Locate the cell with the specified text and output its (X, Y) center coordinate. 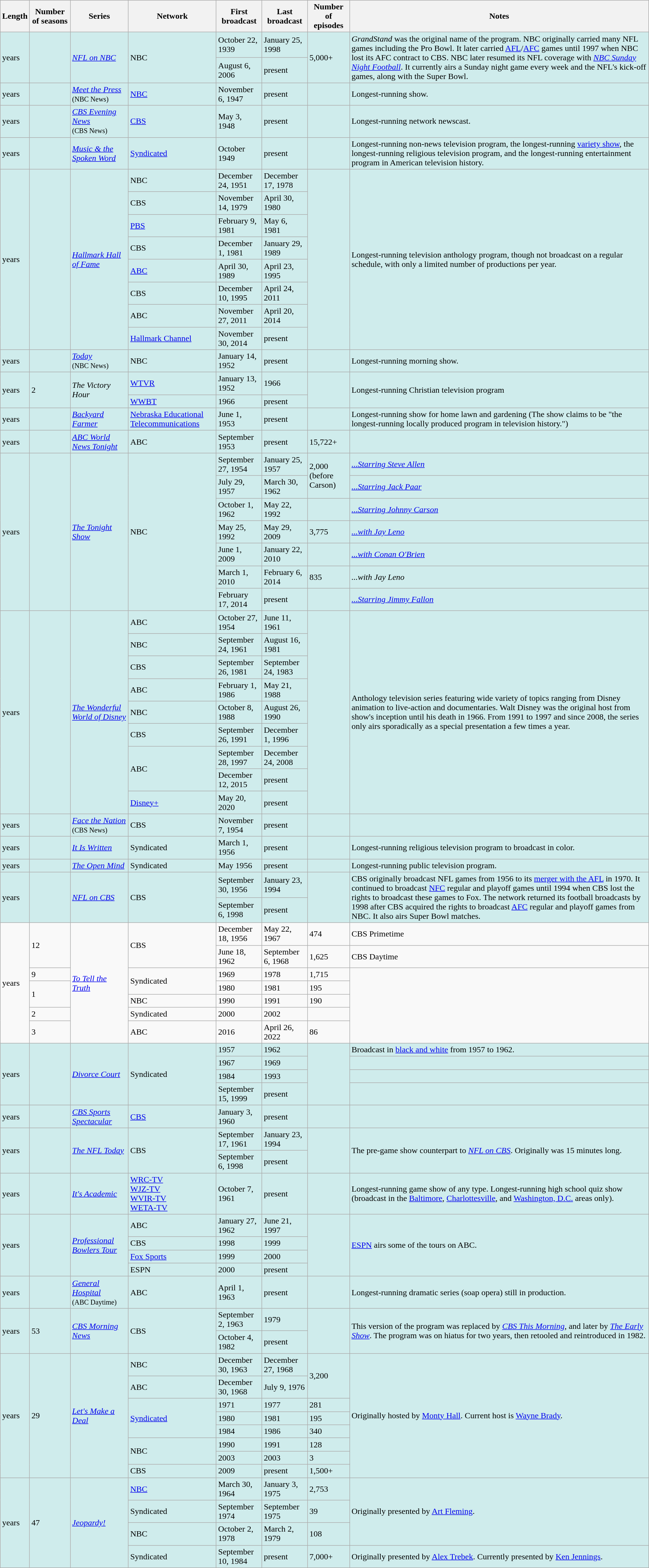
1998 (239, 1243)
December 1, 1981 (239, 248)
October 7, 1961 (239, 1194)
1 (50, 994)
June 1, 1953 (239, 419)
September 17, 1961 (239, 1139)
Longest-running religious television program to broadcast in color. (499, 848)
June 21, 1997 (285, 1226)
1,715 (329, 974)
May 21, 1988 (285, 690)
5,000+ (329, 58)
12 (50, 945)
March 1, 2010 (239, 577)
Longest-running show for home lawn and gardening (The show claims to be "the longest-running locally produced program in television history.") (499, 419)
July 29, 1957 (239, 487)
September 1974 (239, 1511)
Nebraska Educational Telecommunications (172, 419)
April 24, 2011 (285, 293)
1971 (239, 1405)
October 1, 1962 (239, 509)
First broadcast (239, 16)
Meet the Press(NBC News) (99, 94)
Longest-running television anthology program, though not broadcast on a regular schedule, with only a limited number of productions per year. (499, 259)
September 1953 (239, 442)
835 (329, 577)
March 30, 1962 (285, 487)
September 2, 1963 (239, 1319)
Jeopardy! (99, 1523)
September 26, 1991 (239, 735)
The Open Mind (99, 865)
29 (50, 1415)
October 22, 1939 (239, 45)
March 2, 1979 (285, 1534)
...Starring Jack Paar (499, 487)
September 26, 1981 (239, 667)
Longest-running morning show. (499, 361)
September 24, 1983 (285, 667)
1977 (285, 1405)
9 (50, 974)
281 (329, 1405)
Series (99, 16)
January 22, 2010 (285, 555)
1986 (285, 1431)
2002 (285, 1014)
May 20, 2020 (239, 803)
474 (329, 934)
NFL on CBS (99, 897)
April 1, 1963 (239, 1292)
August 16, 1981 (285, 645)
15,722+ (329, 442)
53 (50, 1331)
Longest-running public television program. (499, 865)
Originally presented by Art Fleming. (499, 1511)
December 24, 2008 (285, 758)
1979 (285, 1319)
January 27, 1962 (239, 1226)
Hallmark Channel (172, 338)
May 6, 1981 (285, 225)
May 25, 1992 (239, 532)
CBS Primetime (499, 934)
July 9, 1976 (285, 1387)
January 25, 1998 (285, 45)
86 (329, 1031)
April 23, 1995 (285, 270)
CBS Morning News (99, 1331)
May 3, 1948 (239, 121)
August 26, 1990 (285, 713)
September 15, 1999 (239, 1094)
June 18, 1962 (239, 957)
September 1975 (285, 1511)
December 10, 1995 (239, 293)
340 (329, 1431)
November 6, 1947 (239, 94)
1993 (285, 1076)
The Victory Hour (99, 390)
January 14, 1952 (239, 361)
October 1949 (239, 153)
May 22, 1992 (285, 509)
...with Conan O'Brien (499, 555)
ABC World News Tonight (99, 442)
January 29, 1989 (285, 248)
2016 (239, 1031)
3,775 (329, 532)
December 30, 1963 (239, 1364)
2,000 (before Carson) (329, 476)
October 2, 1978 (239, 1534)
November 27, 2011 (239, 315)
Professional Bowlers Tour (99, 1245)
September 27, 1954 (239, 464)
Notes (499, 16)
September 10, 1984 (239, 1556)
February 9, 1981 (239, 225)
August 6, 2006 (239, 70)
January 3, 1960 (239, 1117)
February 1, 1986 (239, 690)
190 (329, 1001)
1957 (239, 1050)
Originally hosted by Monty Hall. Current host is Wayne Brady. (499, 1415)
January 3, 1975 (285, 1489)
1978 (285, 974)
1,500+ (329, 1471)
May 29, 2009 (285, 532)
November 14, 1979 (239, 203)
Longest-running network newscast. (499, 121)
The pre-game show counterpart to NFL on CBS. Originally was 15 minutes long. (499, 1150)
39 (329, 1511)
...Starring Steve Allen (499, 464)
Hallmark Hall of Fame (99, 259)
General Hospital(ABC Daytime) (99, 1292)
128 (329, 1445)
WTVR (172, 383)
Face the Nation(CBS News) (99, 825)
NFL on NBC (99, 58)
Backyard Farmer (99, 419)
Fox Sports (172, 1256)
December 24, 1951 (239, 180)
January 13, 1952 (239, 383)
February 6, 2014 (285, 577)
February 17, 2014 (239, 600)
Length (15, 16)
Longest-running show. (499, 94)
April 26, 2022 (285, 1031)
June 11, 1961 (285, 622)
Longest-running dramatic series (soap opera) still in production. (499, 1292)
108 (329, 1534)
April 30, 1989 (239, 270)
7,000+ (329, 1556)
It's Academic (99, 1194)
The Wonderful World of Disney (99, 712)
April 20, 2014 (285, 315)
Broadcast in black and white from 1957 to 1962. (499, 1050)
...Starring Jimmy Fallon (499, 600)
WWBT (172, 401)
December 1, 1996 (285, 735)
The NFL Today (99, 1150)
CBS Daytime (499, 957)
1,625 (329, 957)
Let's Make a Deal (99, 1415)
1962 (285, 1050)
The Tonight Show (99, 532)
June 1, 2009 (239, 555)
WRC-TVWJZ-TVWVIR-TVWETA-TV (172, 1194)
Number of episodes (329, 16)
December 12, 2015 (239, 780)
May 22, 1967 (285, 934)
ESPN airs some of the tours on ABC. (499, 1245)
March 1, 1956 (239, 848)
December 18, 1956 (239, 934)
October 4, 1982 (239, 1342)
November 7, 1954 (239, 825)
March 30, 1964 (239, 1489)
Longest-running Christian television program (499, 390)
September 6, 1968 (285, 957)
October 8, 1988 (239, 713)
To Tell the Truth (99, 983)
September 24, 1961 (239, 645)
ESPN (172, 1270)
2009 (239, 1471)
October 27, 1954 (239, 622)
December 27, 1968 (285, 1364)
Today (NBC News) (99, 361)
Last broadcast (285, 16)
September 28, 1997 (239, 758)
Originally presented by Alex Trebek. Currently presented by Ken Jennings. (499, 1556)
Number of seasons (50, 16)
May 1956 (239, 865)
PBS (172, 225)
3,200 (329, 1376)
47 (50, 1523)
December 30, 1968 (239, 1387)
Divorce Court (99, 1074)
January 25, 1957 (285, 464)
December 17, 1978 (285, 180)
September 30, 1956 (239, 885)
...Starring Johnny Carson (499, 509)
2,753 (329, 1489)
Network (172, 16)
CBS Sports Spectacular (99, 1117)
CBS Evening News(CBS News) (99, 121)
April 30, 1980 (285, 203)
Music & the Spoken Word (99, 153)
Disney+ (172, 803)
It Is Written (99, 848)
November 30, 2014 (239, 338)
1967 (239, 1063)
